Identify which cell holds the provided text, then report its [x, y] central coordinate. 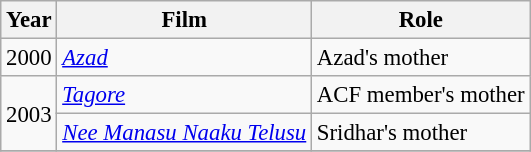
Year [29, 20]
Role [421, 20]
Film [184, 20]
2000 [29, 58]
ACF member's mother [421, 95]
Azad's mother [421, 58]
2003 [29, 114]
Tagore [184, 95]
Azad [184, 58]
Sridhar's mother [421, 133]
Nee Manasu Naaku Telusu [184, 133]
